For the text-containing cell, return its midpoint in [x, y] coordinate format. 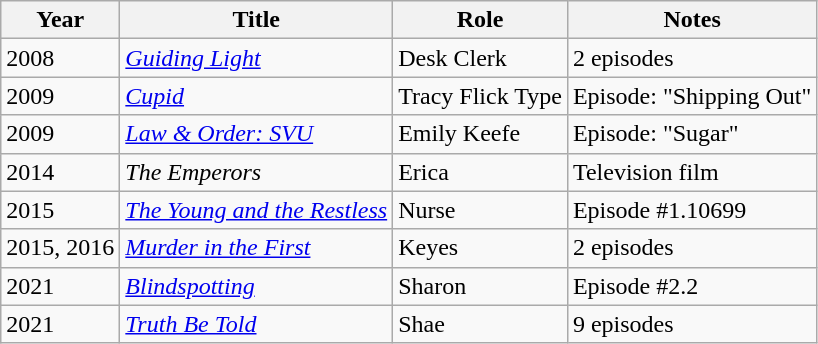
The Emperors [256, 172]
The Young and the Restless [256, 210]
Murder in the First [256, 248]
Notes [692, 20]
Year [60, 20]
Cupid [256, 96]
Shae [480, 324]
9 episodes [692, 324]
Episode #2.2 [692, 286]
Erica [480, 172]
2014 [60, 172]
Sharon [480, 286]
Keyes [480, 248]
Guiding Light [256, 58]
Blindspotting [256, 286]
Tracy Flick Type [480, 96]
Episode #1.10699 [692, 210]
Law & Order: SVU [256, 134]
Truth Be Told [256, 324]
Episode: "Shipping Out" [692, 96]
Role [480, 20]
Nurse [480, 210]
Television film [692, 172]
Title [256, 20]
2008 [60, 58]
Episode: "Sugar" [692, 134]
Desk Clerk [480, 58]
Emily Keefe [480, 134]
2015, 2016 [60, 248]
2015 [60, 210]
